Output the [x, y] coordinate of the center of the cell containing the given text.  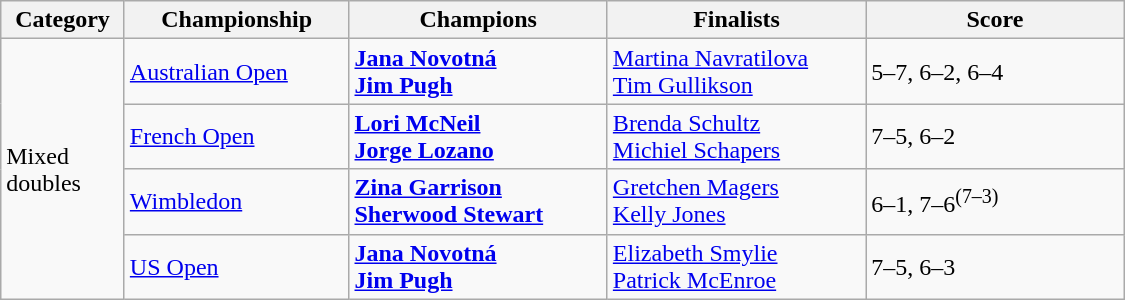
French Open [236, 136]
Australian Open [236, 72]
6–1, 7–6(7–3) [995, 202]
7–5, 6–3 [995, 266]
US Open [236, 266]
Finalists [736, 20]
Gretchen Magers Kelly Jones [736, 202]
Championship [236, 20]
Lori McNeil Jorge Lozano [478, 136]
Mixeddoubles [63, 169]
Category [63, 20]
Wimbledon [236, 202]
Champions [478, 20]
Elizabeth Smylie Patrick McEnroe [736, 266]
Score [995, 20]
7–5, 6–2 [995, 136]
5–7, 6–2, 6–4 [995, 72]
Martina Navratilova Tim Gullikson [736, 72]
Zina Garrison Sherwood Stewart [478, 202]
Brenda Schultz Michiel Schapers [736, 136]
